Determine the [x, y] coordinate at the center of the cell enclosing the given text.  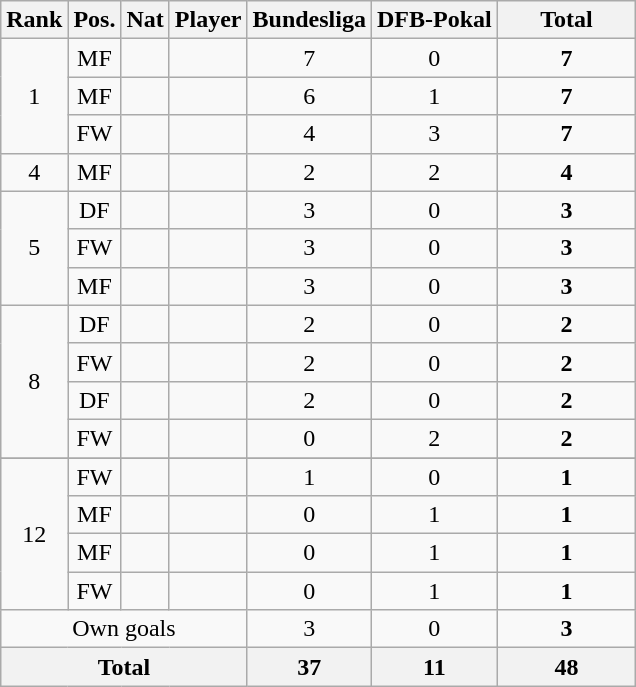
Own goals [124, 629]
5 [34, 248]
37 [309, 667]
Nat [145, 20]
11 [434, 667]
DFB-Pokal [434, 20]
12 [34, 534]
6 [309, 96]
Rank [34, 20]
48 [566, 667]
Pos. [94, 20]
Bundesliga [309, 20]
Player [208, 20]
8 [34, 381]
